Search for the cell housing the specified text and yield its (x, y) center coordinate. 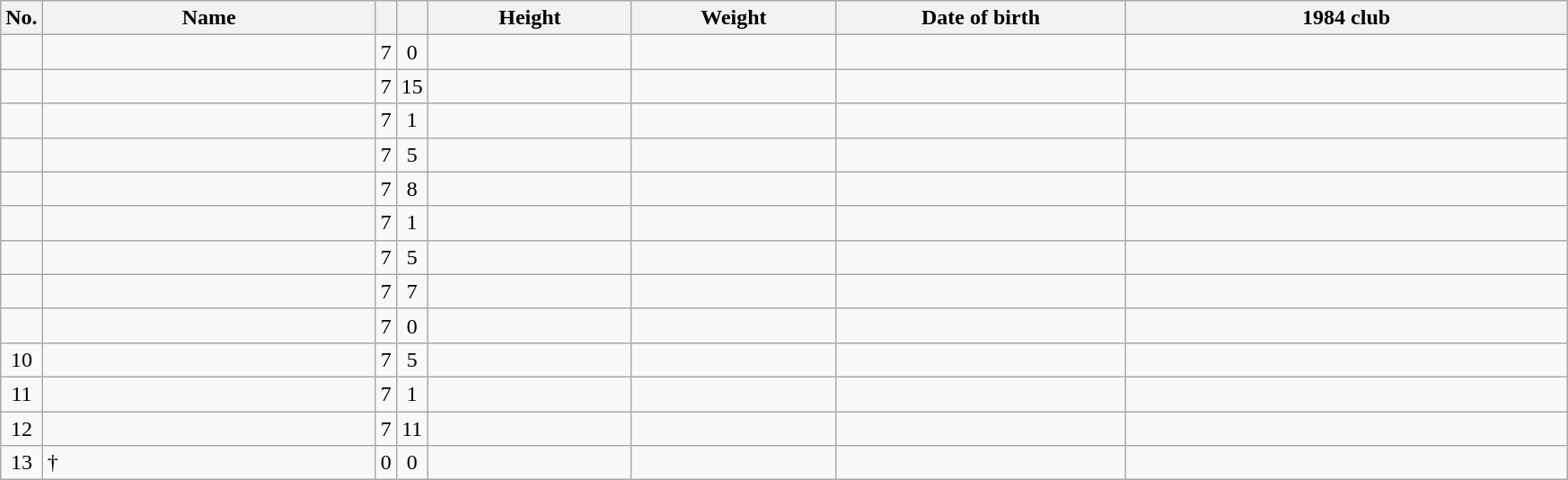
8 (411, 189)
15 (411, 86)
12 (22, 429)
10 (22, 360)
Weight (733, 18)
13 (22, 463)
† (208, 463)
Date of birth (981, 18)
Name (208, 18)
1984 club (1347, 18)
No. (22, 18)
Height (530, 18)
